Locate the cell with the specified text and output its (x, y) center coordinate. 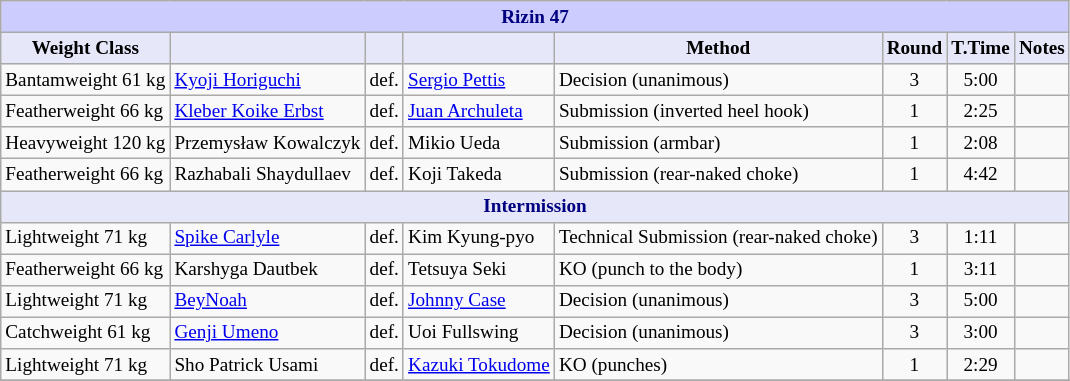
3:11 (981, 270)
2:25 (981, 111)
Round (914, 48)
Intermission (536, 206)
T.Time (981, 48)
2:29 (981, 365)
Johnny Case (478, 301)
Heavyweight 120 kg (86, 143)
BeyNoah (268, 301)
Mikio Ueda (478, 143)
Tetsuya Seki (478, 270)
Technical Submission (rear-naked choke) (718, 238)
Weight Class (86, 48)
Rizin 47 (536, 17)
Catchweight 61 kg (86, 333)
Bantamweight 61 kg (86, 80)
Submission (inverted heel hook) (718, 111)
Kazuki Tokudome (478, 365)
Uoi Fullswing (478, 333)
2:08 (981, 143)
KO (punch to the body) (718, 270)
Przemysław Kowalczyk (268, 143)
Spike Carlyle (268, 238)
Kleber Koike Erbst (268, 111)
Koji Takeda (478, 175)
Notes (1042, 48)
Submission (rear-naked choke) (718, 175)
4:42 (981, 175)
Kim Kyung-pyo (478, 238)
1:11 (981, 238)
KO (punches) (718, 365)
Kyoji Horiguchi (268, 80)
Razhabali Shaydullaev (268, 175)
Genji Umeno (268, 333)
Submission (armbar) (718, 143)
Sergio Pettis (478, 80)
Karshyga Dautbek (268, 270)
Method (718, 48)
Sho Patrick Usami (268, 365)
3:00 (981, 333)
Juan Archuleta (478, 111)
